Return [X, Y] of the center of cell containing provided text 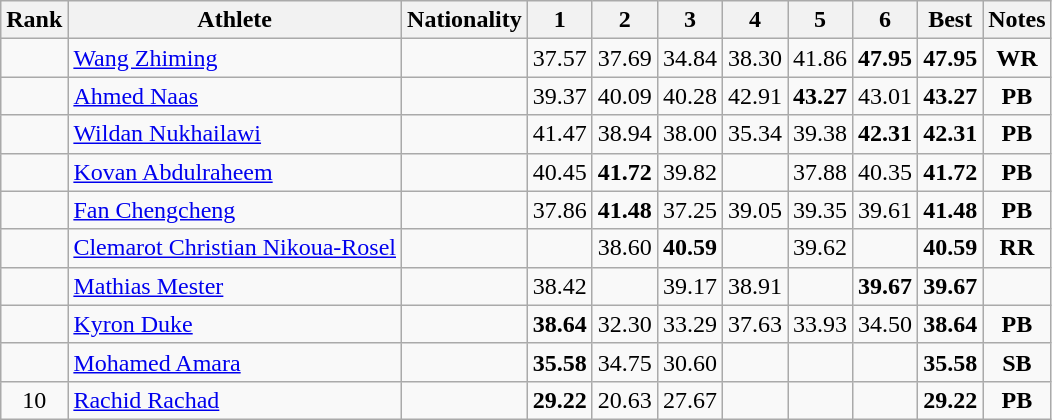
35.34 [754, 134]
41.86 [820, 58]
40.35 [886, 172]
39.38 [820, 134]
32.30 [624, 324]
RR [1017, 248]
5 [820, 20]
38.94 [624, 134]
42.91 [754, 96]
40.45 [560, 172]
37.86 [560, 210]
39.61 [886, 210]
33.29 [690, 324]
Rachid Rachad [235, 400]
34.84 [690, 58]
33.93 [820, 324]
Mathias Mester [235, 286]
37.88 [820, 172]
SB [1017, 362]
Clemarot Christian Nikoua-Rosel [235, 248]
Kyron Duke [235, 324]
Best [950, 20]
39.05 [754, 210]
40.28 [690, 96]
39.17 [690, 286]
Mohamed Amara [235, 362]
Nationality [465, 20]
39.37 [560, 96]
38.91 [754, 286]
Kovan Abdulraheem [235, 172]
39.82 [690, 172]
Wildan Nukhailawi [235, 134]
20.63 [624, 400]
37.63 [754, 324]
38.60 [624, 248]
2 [624, 20]
38.00 [690, 134]
Wang Zhiming [235, 58]
1 [560, 20]
38.42 [560, 286]
34.75 [624, 362]
Athlete [235, 20]
WR [1017, 58]
3 [690, 20]
4 [754, 20]
40.09 [624, 96]
37.57 [560, 58]
Notes [1017, 20]
Rank [34, 20]
Ahmed Naas [235, 96]
6 [886, 20]
Fan Chengcheng [235, 210]
43.01 [886, 96]
38.30 [754, 58]
10 [34, 400]
39.62 [820, 248]
37.69 [624, 58]
30.60 [690, 362]
34.50 [886, 324]
39.35 [820, 210]
41.47 [560, 134]
37.25 [690, 210]
27.67 [690, 400]
